Provide the [x, y] coordinate of the cell's center where the given text is located.  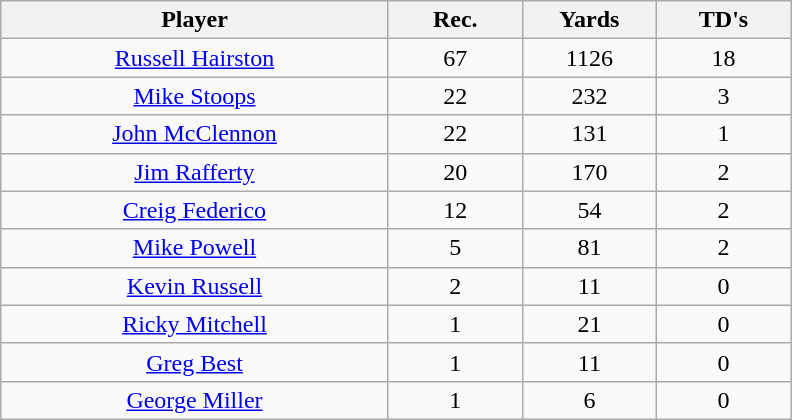
John McClennon [194, 134]
232 [589, 96]
Ricky Mitchell [194, 324]
George Miller [194, 400]
Jim Rafferty [194, 172]
170 [589, 172]
Player [194, 20]
Russell Hairston [194, 58]
Creig Federico [194, 210]
Greg Best [194, 362]
20 [455, 172]
67 [455, 58]
3 [723, 96]
54 [589, 210]
6 [589, 400]
Kevin Russell [194, 286]
Rec. [455, 20]
Mike Powell [194, 248]
131 [589, 134]
81 [589, 248]
Mike Stoops [194, 96]
5 [455, 248]
Yards [589, 20]
1126 [589, 58]
21 [589, 324]
TD's [723, 20]
18 [723, 58]
12 [455, 210]
